Pinpoint the cell where the given text exists, returning its (x, y) midpoint coordinate. 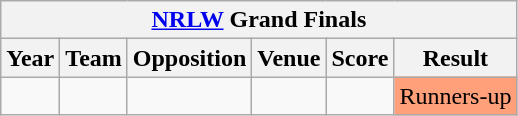
Venue (289, 58)
Team (94, 58)
Opposition (189, 58)
NRLW Grand Finals (259, 20)
Score (360, 58)
Result (456, 58)
Year (30, 58)
Runners-up (456, 96)
